From the cell containing the given text, extract its center point as [x, y] coordinate. 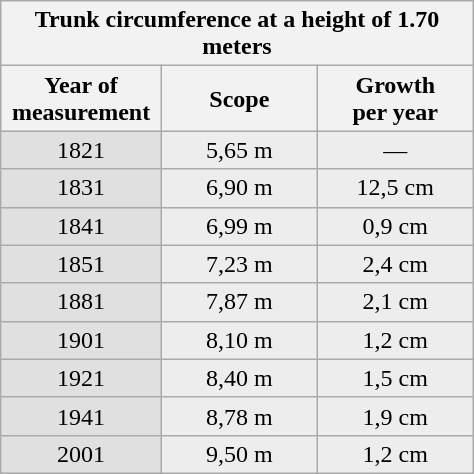
1831 [82, 188]
1941 [82, 416]
2,4 cm [395, 264]
Growthper year [395, 98]
8,40 m [239, 378]
1,5 cm [395, 378]
8,78 m [239, 416]
1901 [82, 340]
1851 [82, 264]
Trunk circumference at a height of 1.70 meters [237, 34]
2001 [82, 454]
5,65 m [239, 150]
1821 [82, 150]
0,9 cm [395, 226]
1881 [82, 302]
1,9 cm [395, 416]
6,90 m [239, 188]
2,1 cm [395, 302]
6,99 m [239, 226]
Year of measurement [82, 98]
7,87 m [239, 302]
1841 [82, 226]
–– [395, 150]
9,50 m [239, 454]
7,23 m [239, 264]
1921 [82, 378]
8,10 m [239, 340]
12,5 cm [395, 188]
Scope [239, 98]
